From the cell containing the given text, extract its center point as [X, Y] coordinate. 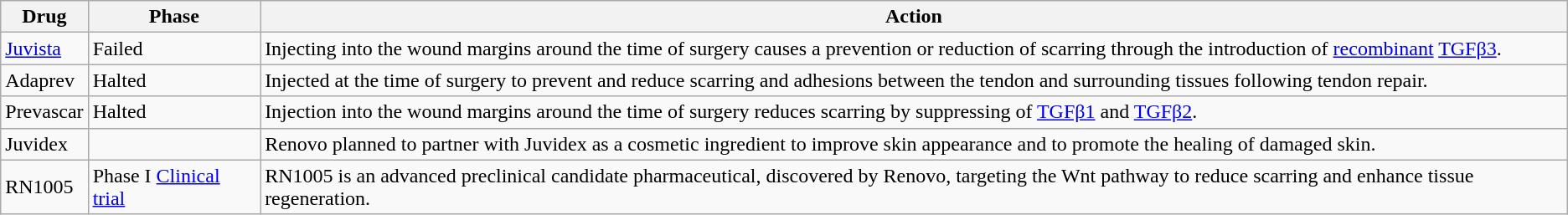
Drug [44, 17]
Phase I Clinical trial [174, 187]
Juvista [44, 49]
Adaprev [44, 80]
RN1005 [44, 187]
Prevascar [44, 112]
Injected at the time of surgery to prevent and reduce scarring and adhesions between the tendon and surrounding tissues following tendon repair. [915, 80]
Injection into the wound margins around the time of surgery reduces scarring by suppressing of TGFβ1 and TGFβ2. [915, 112]
Renovo planned to partner with Juvidex as a cosmetic ingredient to improve skin appearance and to promote the healing of damaged skin. [915, 144]
Juvidex [44, 144]
Action [915, 17]
Failed [174, 49]
Phase [174, 17]
